Search for the cell housing the specified text and yield its (x, y) center coordinate. 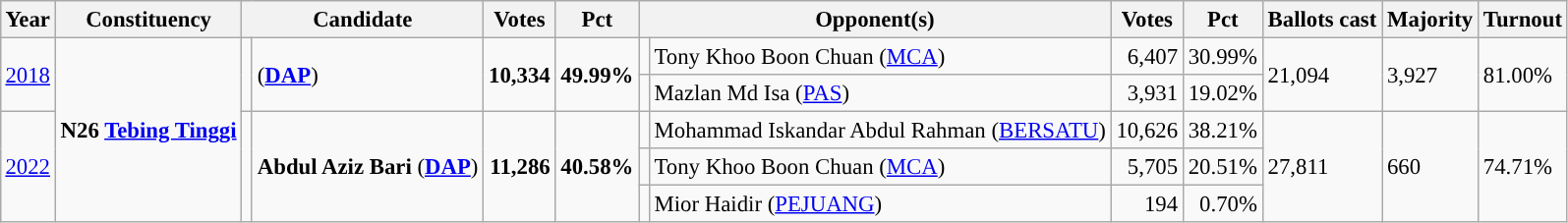
40.58% (598, 167)
30.99% (1223, 56)
Turnout (1522, 20)
Year (28, 20)
Mohammad Iskandar Abdul Rahman (BERSATU) (880, 131)
74.71% (1522, 167)
20.51% (1223, 167)
2018 (28, 75)
Ballots cast (1321, 20)
27,811 (1321, 167)
Majority (1430, 20)
38.21% (1223, 131)
6,407 (1146, 56)
21,094 (1321, 75)
Constituency (148, 20)
81.00% (1522, 75)
2022 (28, 167)
Candidate (363, 20)
19.02% (1223, 93)
(DAP) (368, 75)
49.99% (598, 75)
11,286 (519, 167)
Abdul Aziz Bari (DAP) (368, 167)
10,334 (519, 75)
Opponent(s) (875, 20)
3,927 (1430, 75)
194 (1146, 204)
660 (1430, 167)
Mazlan Md Isa (PAS) (880, 93)
5,705 (1146, 167)
10,626 (1146, 131)
N26 Tebing Tinggi (148, 130)
Mior Haidir (PEJUANG) (880, 204)
3,931 (1146, 93)
0.70% (1223, 204)
